Search for the cell housing the specified text and yield its [X, Y] center coordinate. 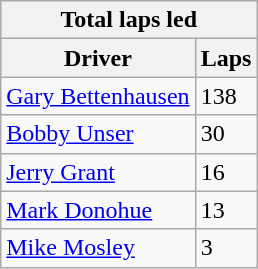
Total laps led [129, 20]
Bobby Unser [98, 134]
16 [226, 172]
Gary Bettenhausen [98, 96]
3 [226, 248]
Mark Donohue [98, 210]
30 [226, 134]
Mike Mosley [98, 248]
Jerry Grant [98, 172]
Driver [98, 58]
Laps [226, 58]
138 [226, 96]
13 [226, 210]
